From the cell containing the given text, extract its center point as (x, y) coordinate. 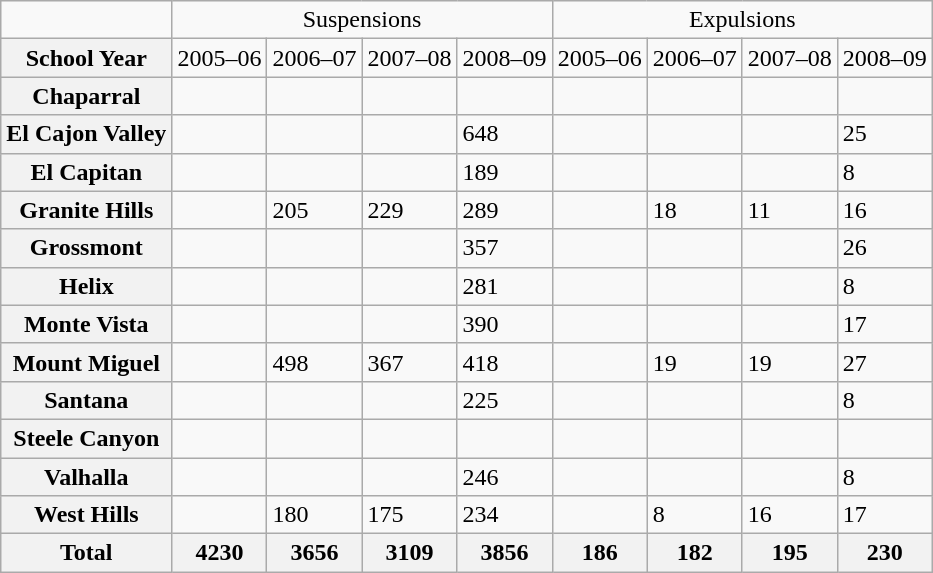
Steele Canyon (86, 438)
230 (884, 553)
West Hills (86, 515)
11 (790, 210)
390 (504, 324)
229 (410, 210)
25 (884, 134)
182 (694, 553)
418 (504, 362)
Total (86, 553)
195 (790, 553)
Santana (86, 400)
175 (410, 515)
357 (504, 248)
205 (314, 210)
3109 (410, 553)
18 (694, 210)
186 (600, 553)
180 (314, 515)
3656 (314, 553)
Chaparral (86, 96)
367 (410, 362)
Expulsions (742, 20)
27 (884, 362)
189 (504, 172)
Mount Miguel (86, 362)
246 (504, 477)
4230 (220, 553)
School Year (86, 58)
Monte Vista (86, 324)
648 (504, 134)
El Capitan (86, 172)
3856 (504, 553)
Suspensions (362, 20)
Grossmont (86, 248)
Valhalla (86, 477)
234 (504, 515)
El Cajon Valley (86, 134)
281 (504, 286)
225 (504, 400)
498 (314, 362)
Granite Hills (86, 210)
26 (884, 248)
Helix (86, 286)
289 (504, 210)
